Detect which cell encompasses the target text, then output its (x, y) center coordinate. 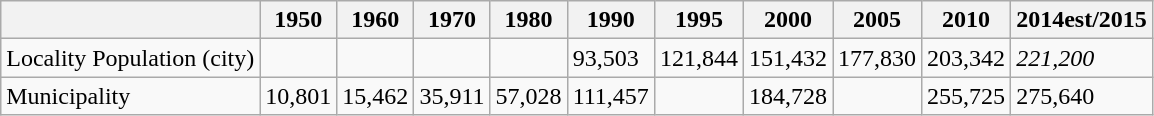
Locality Population (city) (130, 58)
1980 (528, 20)
111,457 (610, 96)
2014est/2015 (1082, 20)
Municipality (130, 96)
1995 (698, 20)
1950 (298, 20)
221,200 (1082, 58)
1970 (452, 20)
255,725 (966, 96)
1960 (376, 20)
93,503 (610, 58)
15,462 (376, 96)
177,830 (878, 58)
275,640 (1082, 96)
151,432 (788, 58)
203,342 (966, 58)
184,728 (788, 96)
2005 (878, 20)
2000 (788, 20)
57,028 (528, 96)
1990 (610, 20)
121,844 (698, 58)
2010 (966, 20)
35,911 (452, 96)
10,801 (298, 96)
